Locate the cell with the specified text and output its (X, Y) center coordinate. 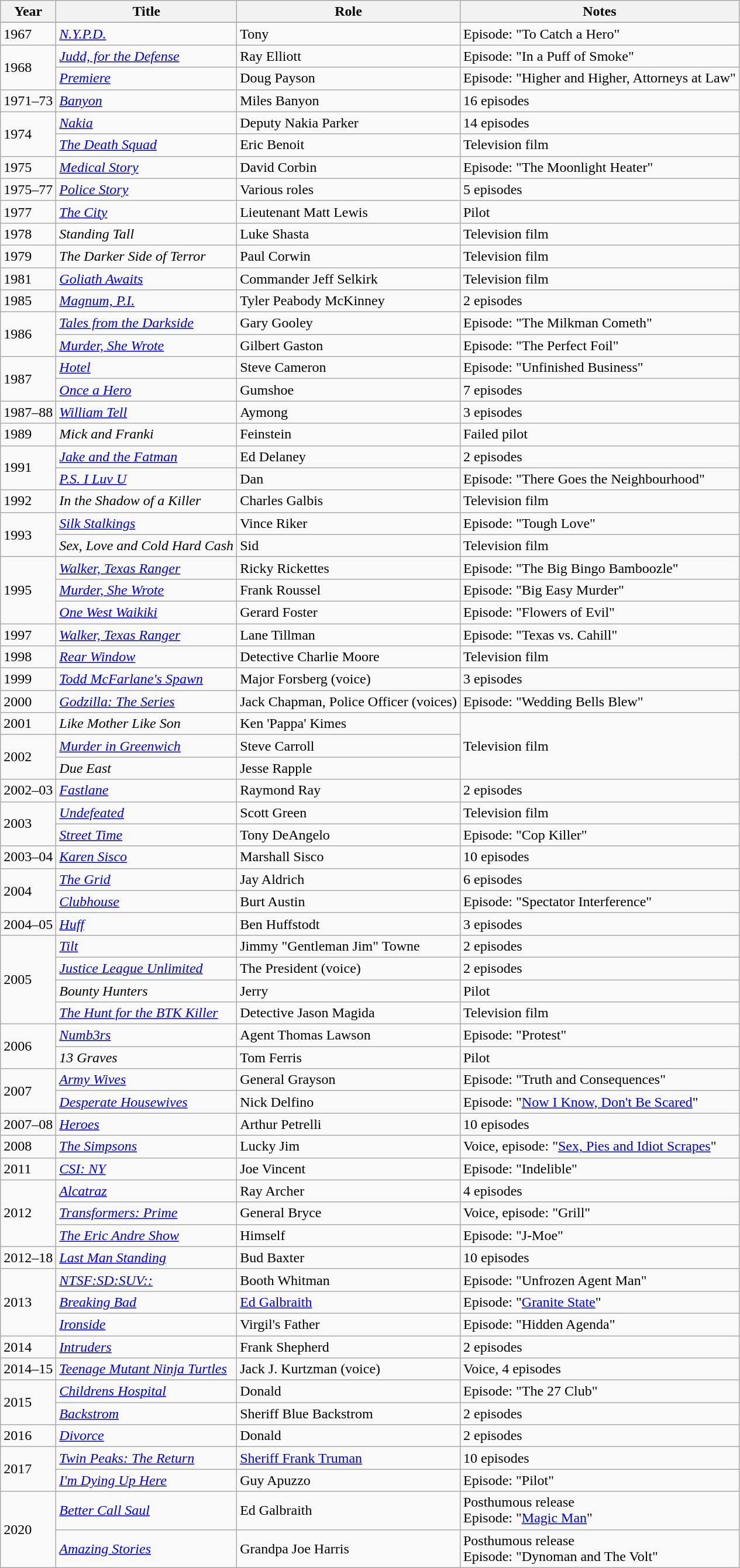
Jake and the Fatman (146, 457)
1968 (28, 67)
2017 (28, 1469)
Numb3rs (146, 1035)
Karen Sisco (146, 857)
Vince Riker (349, 523)
1993 (28, 534)
Arthur Petrelli (349, 1124)
2004–05 (28, 924)
2008 (28, 1146)
Paul Corwin (349, 256)
Steve Cameron (349, 368)
Amazing Stories (146, 1548)
Nakia (146, 123)
Marshall Sisco (349, 857)
Tom Ferris (349, 1058)
Better Call Saul (146, 1511)
Justice League Unlimited (146, 968)
2012–18 (28, 1258)
Goliath Awaits (146, 279)
Luke Shasta (349, 234)
1987–88 (28, 412)
Silk Stalkings (146, 523)
5 episodes (599, 189)
Jack Chapman, Police Officer (voices) (349, 702)
Tony DeAngelo (349, 835)
Childrens Hospital (146, 1391)
Frank Shepherd (349, 1346)
Ironside (146, 1324)
Episode: "Big Easy Murder" (599, 590)
1974 (28, 134)
Scott Green (349, 813)
Episode: "Unfrozen Agent Man" (599, 1280)
Episode: "The Big Bingo Bamboozle" (599, 568)
Commander Jeff Selkirk (349, 279)
The Eric Andre Show (146, 1235)
Transformers: Prime (146, 1213)
2012 (28, 1213)
General Grayson (349, 1080)
2004 (28, 890)
7 episodes (599, 390)
Detective Charlie Moore (349, 657)
Episode: "Spectator Interference" (599, 902)
Episode: "Texas vs. Cahill" (599, 634)
Failed pilot (599, 434)
Voice, 4 episodes (599, 1369)
Tilt (146, 946)
Grandpa Joe Harris (349, 1548)
Alcatraz (146, 1191)
Episode: "Indelible" (599, 1169)
Nick Delfino (349, 1102)
Episode: "Higher and Higher, Attorneys at Law" (599, 78)
Godzilla: The Series (146, 702)
Undefeated (146, 813)
2013 (28, 1302)
Episode: "Tough Love" (599, 523)
2016 (28, 1436)
Episode: "Protest" (599, 1035)
Lucky Jim (349, 1146)
Burt Austin (349, 902)
Year (28, 12)
2011 (28, 1169)
Ray Elliott (349, 56)
1986 (28, 334)
Episode: "Unfinished Business" (599, 368)
Breaking Bad (146, 1302)
1981 (28, 279)
Tony (349, 34)
Voice, episode: "Sex, Pies and Idiot Scrapes" (599, 1146)
Lieutenant Matt Lewis (349, 212)
Virgil's Father (349, 1324)
Aymong (349, 412)
2000 (28, 702)
Mick and Franki (146, 434)
Guy Apuzzo (349, 1480)
In the Shadow of a Killer (146, 501)
Tales from the Darkside (146, 323)
Episode: "Granite State" (599, 1302)
1985 (28, 301)
Medical Story (146, 167)
Miles Banyon (349, 101)
Posthumous releaseEpisode: "Dynoman and The Volt" (599, 1548)
2002–03 (28, 790)
4 episodes (599, 1191)
Posthumous releaseEpisode: "Magic Man" (599, 1511)
Murder in Greenwich (146, 746)
Hotel (146, 368)
2006 (28, 1047)
1997 (28, 634)
Ken 'Pappa' Kimes (349, 724)
Todd McFarlane's Spawn (146, 679)
Charles Galbis (349, 501)
Sheriff Frank Truman (349, 1458)
1991 (28, 468)
Episode: "Now I Know, Don't Be Scared" (599, 1102)
Judd, for the Defense (146, 56)
Episode: "To Catch a Hero" (599, 34)
Desperate Housewives (146, 1102)
Rear Window (146, 657)
Eric Benoit (349, 145)
1967 (28, 34)
14 episodes (599, 123)
Last Man Standing (146, 1258)
Jimmy "Gentleman Jim" Towne (349, 946)
Huff (146, 924)
1995 (28, 590)
Role (349, 12)
Twin Peaks: The Return (146, 1458)
Bud Baxter (349, 1258)
Title (146, 12)
Episode: "Wedding Bells Blew" (599, 702)
Once a Hero (146, 390)
Episode: "Cop Killer" (599, 835)
Ray Archer (349, 1191)
Gumshoe (349, 390)
Episode: "Hidden Agenda" (599, 1324)
Episode: "The Perfect Foil" (599, 346)
Jay Aldrich (349, 879)
1999 (28, 679)
Lane Tillman (349, 634)
Booth Whitman (349, 1280)
1992 (28, 501)
Episode: "Truth and Consequences" (599, 1080)
David Corbin (349, 167)
Like Mother Like Son (146, 724)
One West Waikiki (146, 612)
Jack J. Kurtzman (voice) (349, 1369)
1975 (28, 167)
Ben Huffstodt (349, 924)
Ed Delaney (349, 457)
General Bryce (349, 1213)
Due East (146, 768)
Teenage Mutant Ninja Turtles (146, 1369)
Army Wives (146, 1080)
1979 (28, 256)
Episode: "The Milkman Cometh" (599, 323)
2020 (28, 1529)
Frank Roussel (349, 590)
2007 (28, 1091)
Tyler Peabody McKinney (349, 301)
2002 (28, 757)
Police Story (146, 189)
Voice, episode: "Grill" (599, 1213)
I'm Dying Up Here (146, 1480)
The Hunt for the BTK Killer (146, 1013)
Joe Vincent (349, 1169)
Sid (349, 545)
Notes (599, 12)
Divorce (146, 1436)
Gerard Foster (349, 612)
William Tell (146, 412)
Bounty Hunters (146, 991)
Episode: "Flowers of Evil" (599, 612)
Backstrom (146, 1414)
1987 (28, 379)
CSI: NY (146, 1169)
1975–77 (28, 189)
Feinstein (349, 434)
Doug Payson (349, 78)
Fastlane (146, 790)
The City (146, 212)
Magnum, P.I. (146, 301)
1977 (28, 212)
2003 (28, 824)
Raymond Ray (349, 790)
2007–08 (28, 1124)
Premiere (146, 78)
The Simpsons (146, 1146)
Banyon (146, 101)
16 episodes (599, 101)
6 episodes (599, 879)
Deputy Nakia Parker (349, 123)
1971–73 (28, 101)
Episode: "In a Puff of Smoke" (599, 56)
The Death Squad (146, 145)
Episode: "Pilot" (599, 1480)
Sex, Love and Cold Hard Cash (146, 545)
2014–15 (28, 1369)
Detective Jason Magida (349, 1013)
Steve Carroll (349, 746)
2015 (28, 1403)
Agent Thomas Lawson (349, 1035)
Intruders (146, 1346)
1989 (28, 434)
Jerry (349, 991)
Standing Tall (146, 234)
Himself (349, 1235)
Episode: "There Goes the Neighbourhood" (599, 479)
Gilbert Gaston (349, 346)
2001 (28, 724)
Street Time (146, 835)
Various roles (349, 189)
Jesse Rapple (349, 768)
Major Forsberg (voice) (349, 679)
Dan (349, 479)
P.S. I Luv U (146, 479)
Heroes (146, 1124)
Sheriff Blue Backstrom (349, 1414)
2014 (28, 1346)
Clubhouse (146, 902)
Episode: "J-Moe" (599, 1235)
Ricky Rickettes (349, 568)
2003–04 (28, 857)
13 Graves (146, 1058)
The Grid (146, 879)
1998 (28, 657)
2005 (28, 979)
NTSF:SD:SUV:: (146, 1280)
N.Y.P.D. (146, 34)
The Darker Side of Terror (146, 256)
Episode: "The Moonlight Heater" (599, 167)
Gary Gooley (349, 323)
Episode: "The 27 Club" (599, 1391)
1978 (28, 234)
The President (voice) (349, 968)
